Extract the (x, y) coordinate from the center of the cell holding the provided text.  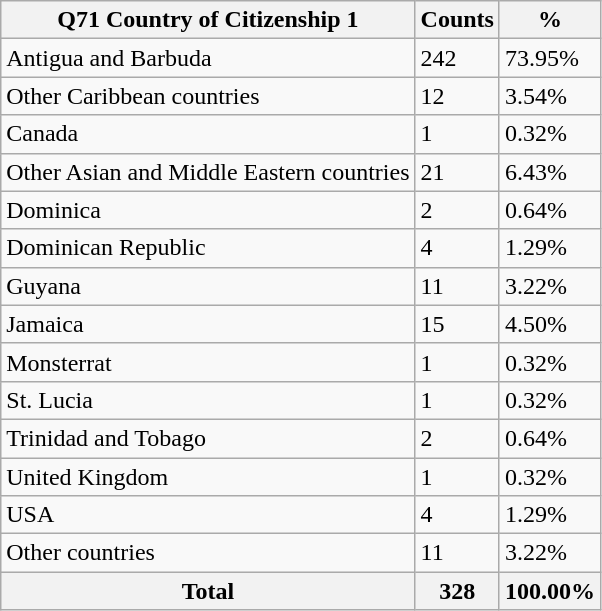
12 (457, 96)
Jamaica (208, 324)
St. Lucia (208, 400)
Antigua and Barbuda (208, 58)
USA (208, 515)
Monsterrat (208, 362)
73.95% (550, 58)
Other countries (208, 553)
Trinidad and Tobago (208, 438)
21 (457, 172)
Guyana (208, 286)
328 (457, 591)
Other Asian and Middle Eastern countries (208, 172)
4.50% (550, 324)
3.54% (550, 96)
Other Caribbean countries (208, 96)
Dominica (208, 210)
242 (457, 58)
Dominican Republic (208, 248)
100.00% (550, 591)
6.43% (550, 172)
Total (208, 591)
Canada (208, 134)
Counts (457, 20)
15 (457, 324)
United Kingdom (208, 477)
Q71 Country of Citizenship 1 (208, 20)
% (550, 20)
